Extract the (x, y) coordinate from the center of the cell holding the provided text.  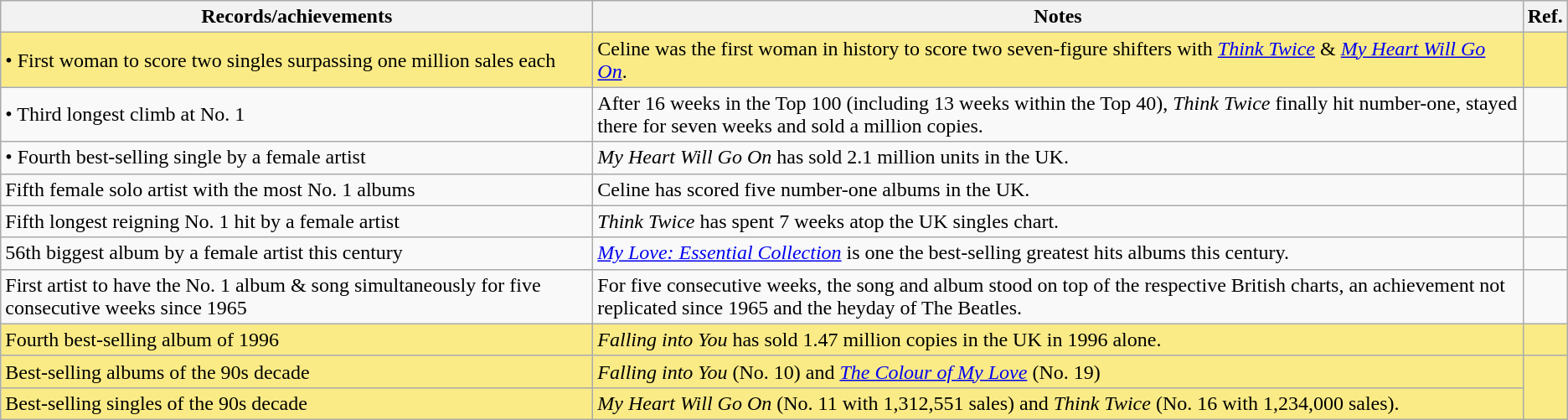
56th biggest album by a female artist this century (297, 253)
Falling into You has sold 1.47 million copies in the UK in 1996 alone. (1058, 340)
First artist to have the No. 1 album & song simultaneously for five consecutive weeks since 1965 (297, 297)
My Love: Essential Collection is one the best-selling greatest hits albums this century. (1058, 253)
• Third longest climb at No. 1 (297, 114)
Fourth best-selling album of 1996 (297, 340)
Fifth longest reigning No. 1 hit by a female artist (297, 221)
Falling into You (No. 10) and The Colour of My Love (No. 19) (1058, 371)
Fifth female solo artist with the most No. 1 albums (297, 189)
Records/achievements (297, 17)
My Heart Will Go On has sold 2.1 million units in the UK. (1058, 158)
Think Twice has spent 7 weeks atop the UK singles chart. (1058, 221)
• First woman to score two singles surpassing one million sales each (297, 60)
Best-selling albums of the 90s decade (297, 371)
Best-selling singles of the 90s decade (297, 403)
Notes (1058, 17)
Celine was the first woman in history to score two seven-figure shifters with Think Twice & My Heart Will Go On. (1058, 60)
Celine has scored five number-one albums in the UK. (1058, 189)
• Fourth best-selling single by a female artist (297, 158)
My Heart Will Go On (No. 11 with 1,312,551 sales) and Think Twice (No. 16 with 1,234,000 sales). (1058, 403)
Ref. (1545, 17)
